Capture the cell that displays the provided text and extract its [X, Y] central coordinate. 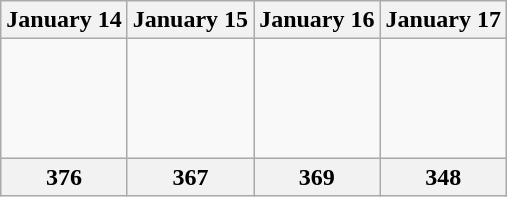
January 16 [317, 20]
369 [317, 177]
January 15 [190, 20]
376 [64, 177]
348 [443, 177]
367 [190, 177]
January 17 [443, 20]
January 14 [64, 20]
